Locate the cell with the specified text and output its [x, y] center coordinate. 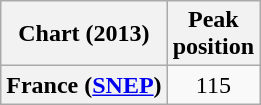
Peakposition [213, 34]
Chart (2013) [84, 34]
France (SNEP) [84, 85]
115 [213, 85]
